Search for the cell housing the specified text and yield its (x, y) center coordinate. 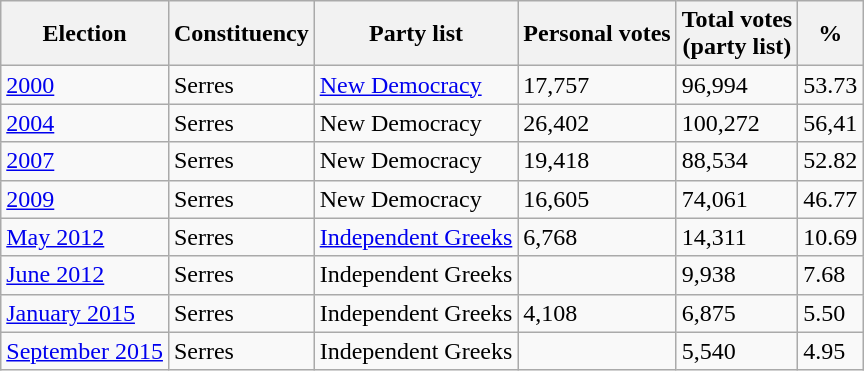
Constituency (241, 34)
Total votes(party list) (737, 34)
17,757 (597, 85)
46.77 (830, 199)
100,272 (737, 123)
74,061 (737, 199)
53.73 (830, 85)
52.82 (830, 161)
May 2012 (85, 237)
4.95 (830, 351)
September 2015 (85, 351)
January 2015 (85, 313)
Personal votes (597, 34)
Election (85, 34)
96,994 (737, 85)
10.69 (830, 237)
2004 (85, 123)
5,540 (737, 351)
88,534 (737, 161)
% (830, 34)
2000 (85, 85)
6,875 (737, 313)
9,938 (737, 275)
56,41 (830, 123)
Party list (416, 34)
14,311 (737, 237)
5.50 (830, 313)
2007 (85, 161)
7.68 (830, 275)
16,605 (597, 199)
June 2012 (85, 275)
26,402 (597, 123)
4,108 (597, 313)
2009 (85, 199)
6,768 (597, 237)
19,418 (597, 161)
